Capture the cell that displays the provided text and extract its (X, Y) central coordinate. 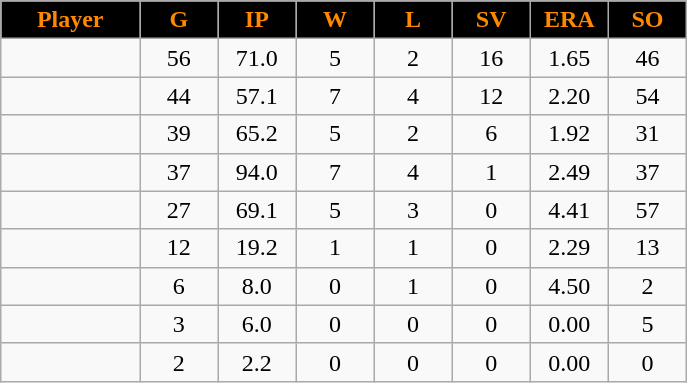
54 (647, 96)
13 (647, 248)
44 (179, 96)
16 (491, 58)
Player (70, 20)
39 (179, 134)
69.1 (257, 210)
1.65 (569, 58)
31 (647, 134)
1.92 (569, 134)
SV (491, 20)
27 (179, 210)
6.0 (257, 324)
4.50 (569, 286)
W (335, 20)
2.29 (569, 248)
4.41 (569, 210)
56 (179, 58)
2.49 (569, 172)
2.2 (257, 362)
71.0 (257, 58)
65.2 (257, 134)
19.2 (257, 248)
IP (257, 20)
57 (647, 210)
94.0 (257, 172)
SO (647, 20)
46 (647, 58)
G (179, 20)
8.0 (257, 286)
L (413, 20)
57.1 (257, 96)
2.20 (569, 96)
ERA (569, 20)
